For the text-containing cell, return its midpoint in (x, y) coordinate format. 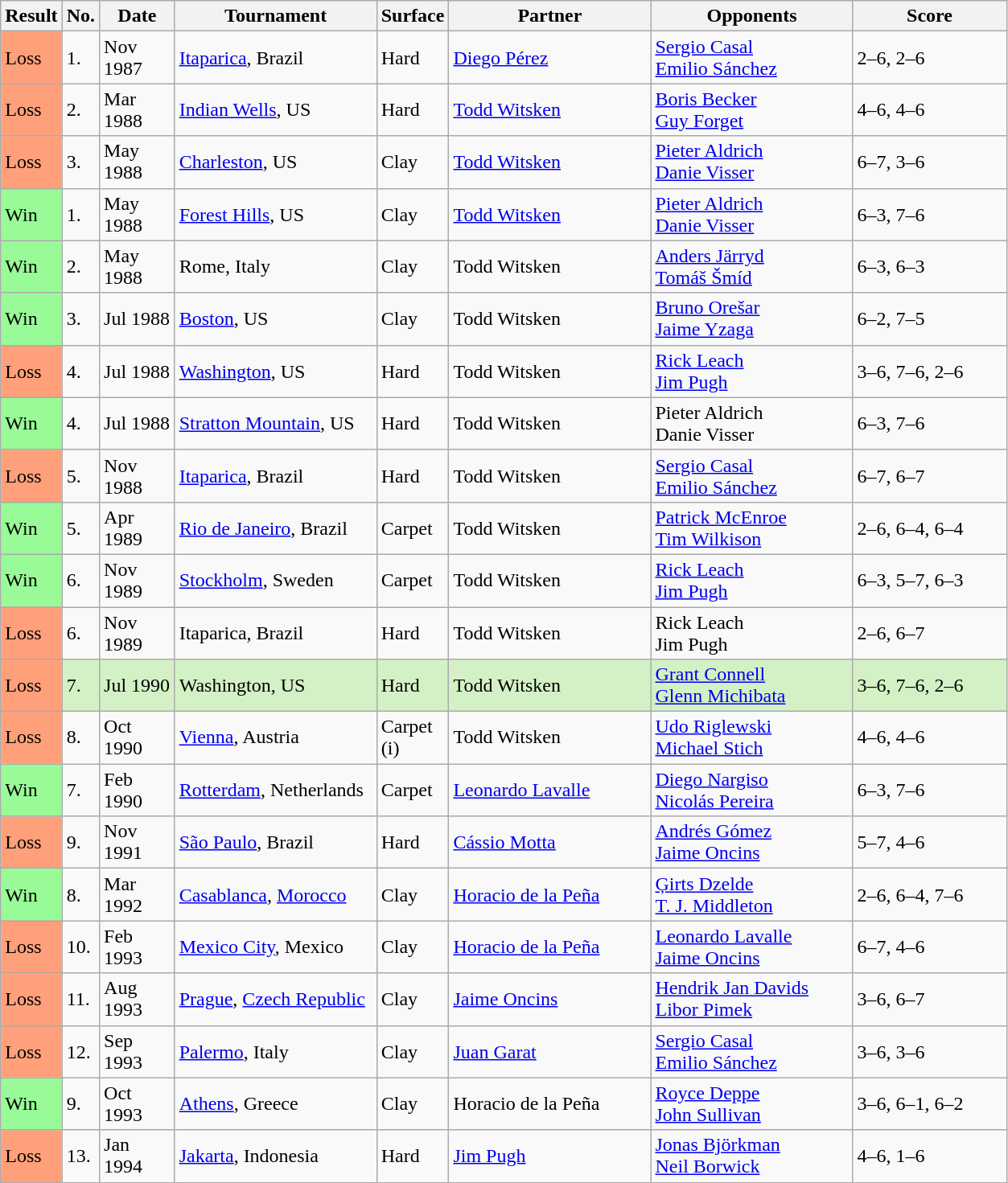
Date (138, 16)
Palermo, Italy (275, 1052)
13. (80, 1156)
Rio de Janeiro, Brazil (275, 528)
Mar 1988 (138, 109)
Indian Wells, US (275, 109)
2–6, 6–4, 7–6 (930, 894)
6–7, 4–6 (930, 947)
Nov 1988 (138, 476)
Partner (550, 16)
Jakarta, Indonesia (275, 1156)
Cássio Motta (550, 843)
Sep 1993 (138, 1052)
5–7, 4–6 (930, 843)
Score (930, 16)
Rome, Italy (275, 267)
Jan 1994 (138, 1156)
3–6, 3–6 (930, 1052)
Oct 1990 (138, 738)
2–6, 2–6 (930, 58)
12. (80, 1052)
2–6, 6–4, 6–4 (930, 528)
Mar 1992 (138, 894)
6–7, 6–7 (930, 476)
Bruno Orešar Jaime Yzaga (751, 318)
São Paulo, Brazil (275, 843)
Athens, Greece (275, 1103)
Carpet (i) (413, 738)
Charleston, US (275, 162)
Grant Connell Glenn Michibata (751, 685)
6–3, 6–3 (930, 267)
Vienna, Austria (275, 738)
Diego Nargiso Nicolás Pereira (751, 790)
6–7, 3–6 (930, 162)
Rotterdam, Netherlands (275, 790)
No. (80, 16)
Boris Becker Guy Forget (751, 109)
Jim Pugh (550, 1156)
Apr 1989 (138, 528)
Nov 1987 (138, 58)
Jaime Oncins (550, 999)
Royce Deppe John Sullivan (751, 1103)
Diego Pérez (550, 58)
Nov 1991 (138, 843)
3–6, 6–7 (930, 999)
Mexico City, Mexico (275, 947)
Oct 1993 (138, 1103)
Jul 1990 (138, 685)
Prague, Czech Republic (275, 999)
Leonardo Lavalle Jaime Oncins (751, 947)
Stratton Mountain, US (275, 423)
6–2, 7–5 (930, 318)
Andrés Gómez Jaime Oncins (751, 843)
Udo Riglewski Michael Stich (751, 738)
Anders Järryd Tomáš Šmíd (751, 267)
Boston, US (275, 318)
Feb 1993 (138, 947)
Tournament (275, 16)
Leonardo Lavalle (550, 790)
Casablanca, Morocco (275, 894)
Aug 1993 (138, 999)
Ģirts Dzelde T. J. Middleton (751, 894)
Patrick McEnroe Tim Wilkison (751, 528)
6–3, 5–7, 6–3 (930, 581)
11. (80, 999)
4–6, 1–6 (930, 1156)
Jonas Björkman Neil Borwick (751, 1156)
Surface (413, 16)
Feb 1990 (138, 790)
Opponents (751, 16)
10. (80, 947)
Forest Hills, US (275, 214)
2–6, 6–7 (930, 632)
Hendrik Jan Davids Libor Pimek (751, 999)
Stockholm, Sweden (275, 581)
Juan Garat (550, 1052)
3–6, 6–1, 6–2 (930, 1103)
Result (31, 16)
